Determine the (x, y) coordinate at the center of the cell enclosing the given text.  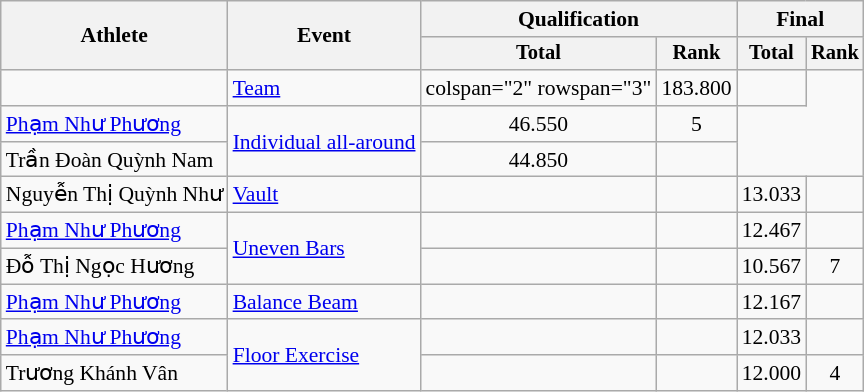
7 (835, 267)
183.800 (696, 88)
12.167 (772, 302)
12.033 (772, 338)
Trương Khánh Vân (114, 373)
13.033 (772, 195)
44.850 (539, 160)
Vault (324, 195)
Event (324, 36)
10.567 (772, 267)
12.000 (772, 373)
colspan="2" rowspan="3" (539, 88)
Balance Beam (324, 302)
Team (324, 88)
Final (800, 19)
Individual all-around (324, 142)
Nguyễn Thị Quỳnh Như (114, 195)
12.467 (772, 231)
5 (696, 124)
Floor Exercise (324, 356)
Qualification (579, 19)
Đỗ Thị Ngọc Hương (114, 267)
4 (835, 373)
Trần Đoàn Quỳnh Nam (114, 160)
Uneven Bars (324, 248)
46.550 (539, 124)
Athlete (114, 36)
